Scan for the cell matching the given text and deliver its [X, Y] coordinate at center. 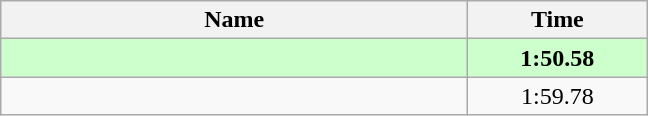
Name [234, 20]
1:50.58 [558, 58]
Time [558, 20]
1:59.78 [558, 96]
